Return the [X, Y] coordinate for the center point of the cell that contains the specified text.  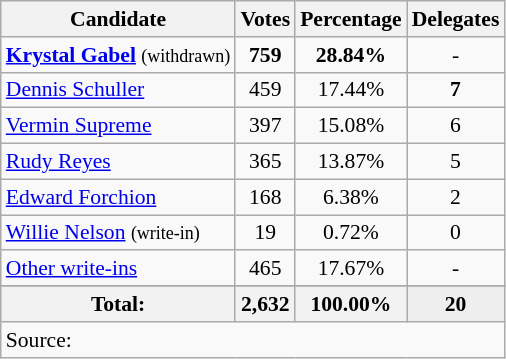
7 [456, 90]
Krystal Gabel (withdrawn) [118, 55]
15.08% [351, 126]
28.84% [351, 55]
Other write-ins [118, 269]
168 [265, 197]
Source: [253, 340]
365 [265, 162]
Willie Nelson (write-in) [118, 233]
5 [456, 162]
17.44% [351, 90]
Votes [265, 19]
Rudy Reyes [118, 162]
465 [265, 269]
13.87% [351, 162]
6.38% [351, 197]
Dennis Schuller [118, 90]
Percentage [351, 19]
20 [456, 304]
Total: [118, 304]
Edward Forchion [118, 197]
759 [265, 55]
17.67% [351, 269]
Candidate [118, 19]
0.72% [351, 233]
459 [265, 90]
100.00% [351, 304]
6 [456, 126]
Delegates [456, 19]
19 [265, 233]
397 [265, 126]
Vermin Supreme [118, 126]
2 [456, 197]
2,632 [265, 304]
0 [456, 233]
